Extract the (x, y) coordinate from the center of the cell holding the provided text.  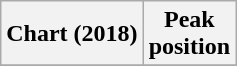
Chart (2018) (72, 34)
Peakposition (189, 34)
